From the cell containing the given text, extract its center point as [X, Y] coordinate. 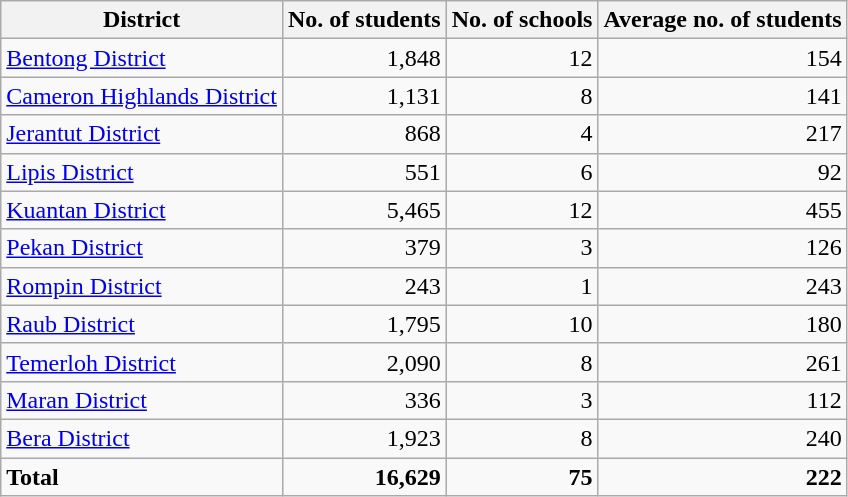
No. of students [364, 20]
1,923 [364, 438]
Pekan District [142, 248]
District [142, 20]
455 [722, 210]
Raub District [142, 324]
Bera District [142, 438]
112 [722, 400]
1,795 [364, 324]
Bentong District [142, 58]
75 [522, 477]
Temerloh District [142, 362]
1,131 [364, 96]
Lipis District [142, 172]
1,848 [364, 58]
Maran District [142, 400]
4 [522, 134]
Jerantut District [142, 134]
Rompin District [142, 286]
180 [722, 324]
6 [522, 172]
261 [722, 362]
126 [722, 248]
No. of schools [522, 20]
336 [364, 400]
92 [722, 172]
16,629 [364, 477]
379 [364, 248]
10 [522, 324]
Average no. of students [722, 20]
Kuantan District [142, 210]
Total [142, 477]
5,465 [364, 210]
551 [364, 172]
154 [722, 58]
Cameron Highlands District [142, 96]
868 [364, 134]
2,090 [364, 362]
217 [722, 134]
222 [722, 477]
1 [522, 286]
240 [722, 438]
141 [722, 96]
